From the cell containing the given text, extract its center point as [X, Y] coordinate. 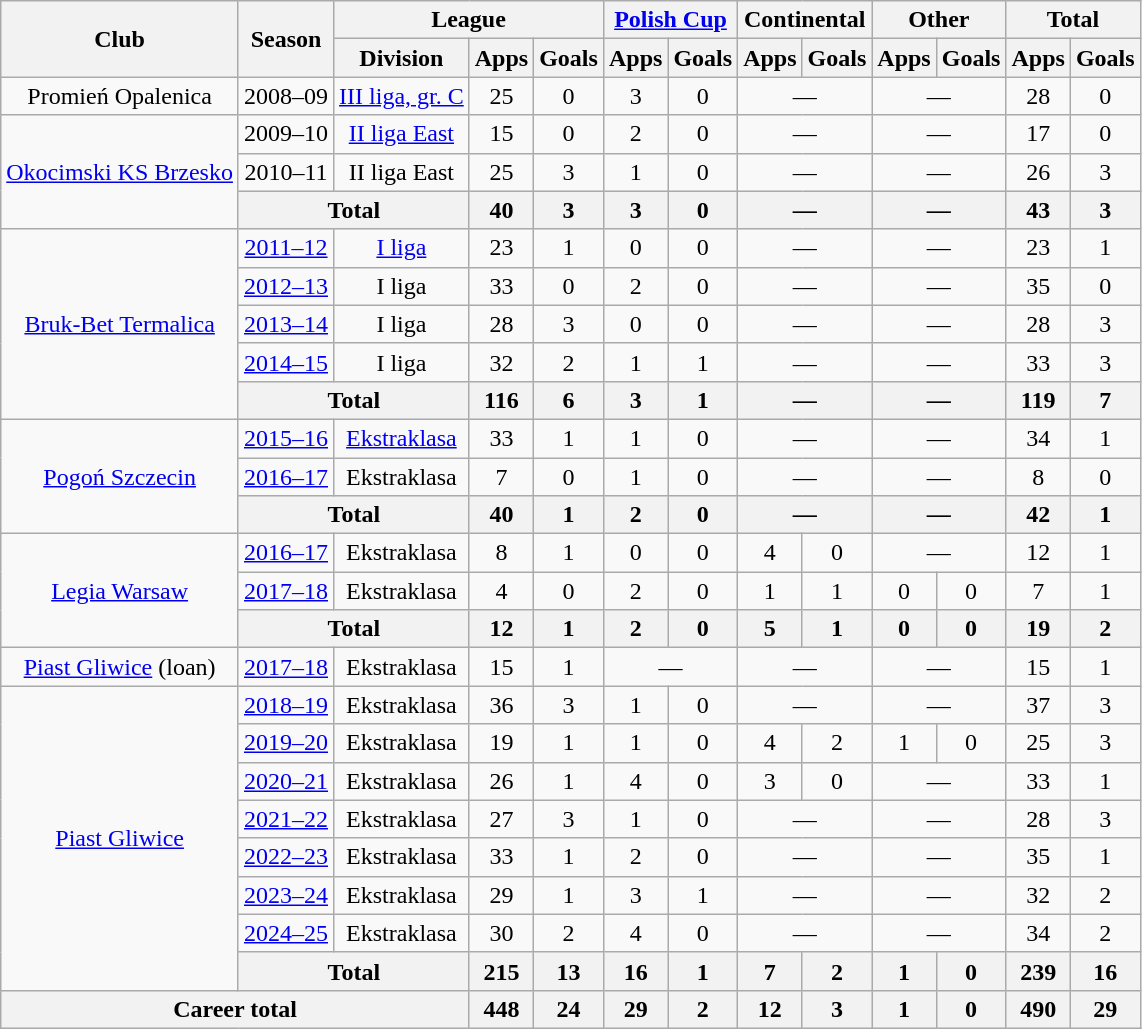
2013–14 [286, 324]
Piast Gliwice (loan) [120, 667]
116 [501, 400]
2012–13 [286, 286]
Pogoń Szczecin [120, 476]
Bruk-Bet Termalica [120, 324]
13 [569, 971]
17 [1038, 134]
2010–11 [286, 172]
Continental [805, 20]
490 [1038, 1009]
27 [501, 819]
30 [501, 933]
2008–09 [286, 96]
2024–25 [286, 933]
2023–24 [286, 895]
Polish Cup [670, 20]
2019–20 [286, 743]
Piast Gliwice [120, 838]
Club [120, 39]
League [469, 20]
43 [1038, 210]
Season [286, 39]
Career total [235, 1009]
III liga, gr. C [402, 96]
119 [1038, 400]
Legia Warsaw [120, 591]
Okocimski KS Brzesko [120, 172]
2015–16 [286, 438]
2011–12 [286, 248]
2018–19 [286, 705]
6 [569, 400]
215 [501, 971]
2009–10 [286, 134]
37 [1038, 705]
2020–21 [286, 781]
36 [501, 705]
2021–22 [286, 819]
Division [402, 58]
Promień Opalenica [120, 96]
42 [1038, 515]
2022–23 [286, 857]
448 [501, 1009]
Other [939, 20]
239 [1038, 971]
2014–15 [286, 362]
24 [569, 1009]
5 [770, 629]
